Scan for the cell matching the given text and deliver its [X, Y] coordinate at center. 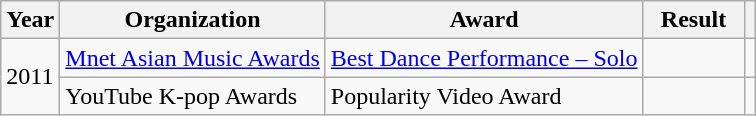
Result [694, 20]
Award [484, 20]
2011 [30, 77]
YouTube K-pop Awards [193, 96]
Mnet Asian Music Awards [193, 58]
Year [30, 20]
Organization [193, 20]
Best Dance Performance – Solo [484, 58]
Popularity Video Award [484, 96]
